Identify which cell holds the provided text, then report its [X, Y] central coordinate. 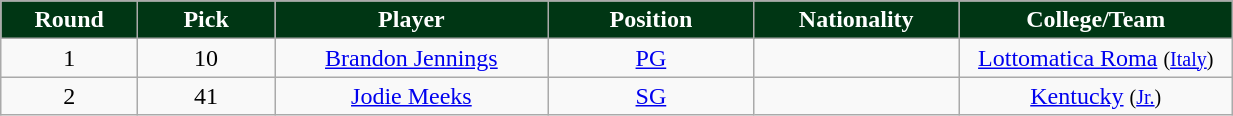
Position [650, 20]
Pick [206, 20]
Brandon Jennings [411, 58]
Round [70, 20]
Player [411, 20]
1 [70, 58]
SG [650, 96]
Jodie Meeks [411, 96]
41 [206, 96]
PG [650, 58]
Kentucky (Jr.) [1096, 96]
10 [206, 58]
Nationality [856, 20]
College/Team [1096, 20]
Lottomatica Roma (Italy) [1096, 58]
2 [70, 96]
